Find where the given text appears and provide that cell's center as (x, y) coordinate. 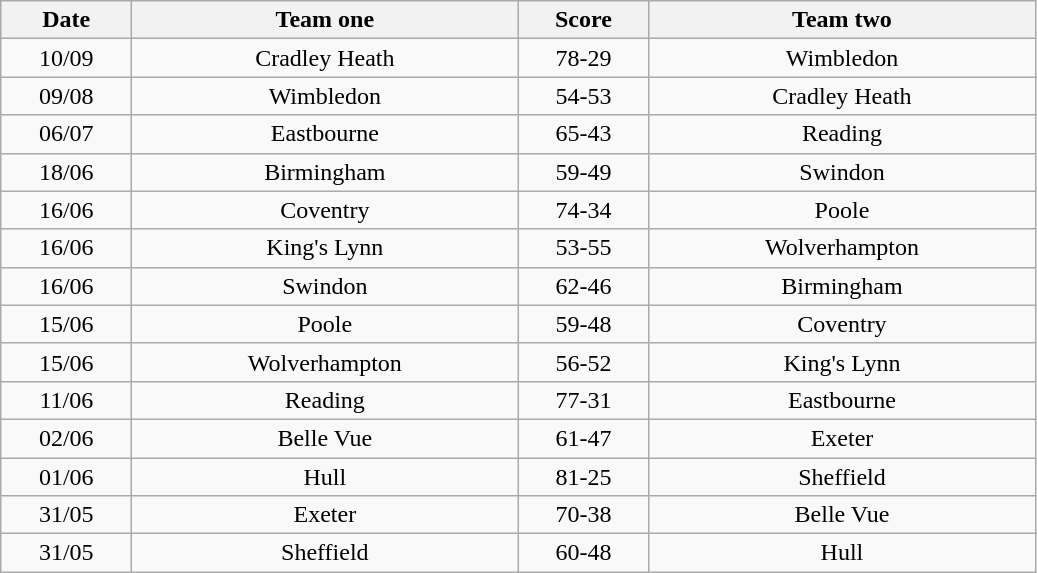
78-29 (584, 58)
Score (584, 20)
59-49 (584, 172)
10/09 (66, 58)
Team one (325, 20)
18/06 (66, 172)
59-48 (584, 324)
65-43 (584, 134)
77-31 (584, 400)
09/08 (66, 96)
70-38 (584, 515)
Team two (842, 20)
74-34 (584, 210)
11/06 (66, 400)
56-52 (584, 362)
62-46 (584, 286)
06/07 (66, 134)
53-55 (584, 248)
54-53 (584, 96)
60-48 (584, 553)
81-25 (584, 477)
01/06 (66, 477)
Date (66, 20)
02/06 (66, 438)
61-47 (584, 438)
